Scan for the cell matching the given text and deliver its (x, y) coordinate at center. 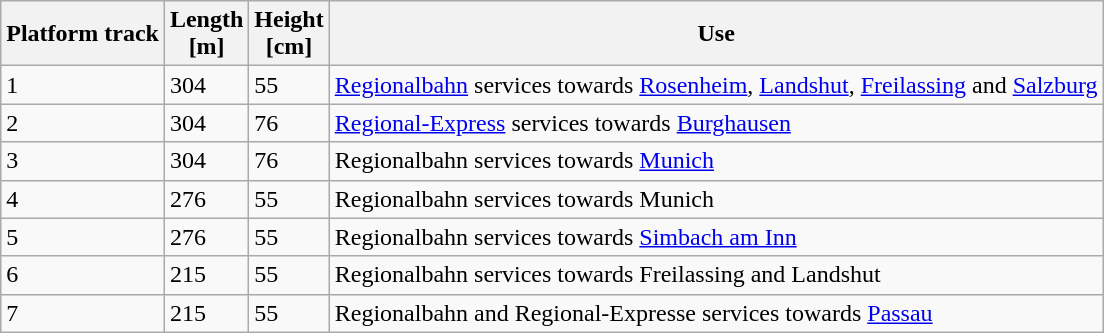
1 (83, 85)
Use (716, 34)
Regional-Express services towards Burghausen (716, 123)
Regionalbahn services towards Rosenheim, Landshut, Freilassing and Salzburg (716, 85)
Height[cm] (289, 34)
Regionalbahn services towards Simbach am Inn (716, 237)
Platform track (83, 34)
6 (83, 275)
7 (83, 313)
Length[m] (206, 34)
2 (83, 123)
5 (83, 237)
Regionalbahn and Regional-Expresse services towards Passau (716, 313)
3 (83, 161)
Regionalbahn services towards Freilassing and Landshut (716, 275)
4 (83, 199)
